Return (X, Y) of the center of cell containing provided text 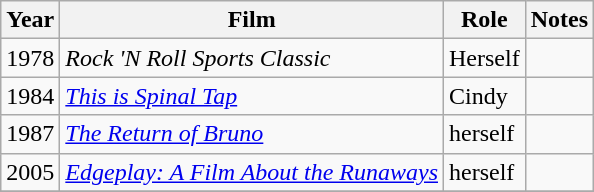
This is Spinal Tap (252, 96)
Herself (485, 58)
Film (252, 20)
2005 (30, 172)
1984 (30, 96)
Edgeplay: A Film About the Runaways (252, 172)
The Return of Bruno (252, 134)
Role (485, 20)
1978 (30, 58)
Year (30, 20)
Cindy (485, 96)
Notes (559, 20)
Rock 'N Roll Sports Classic (252, 58)
1987 (30, 134)
